From the cell containing the given text, extract its center point as [x, y] coordinate. 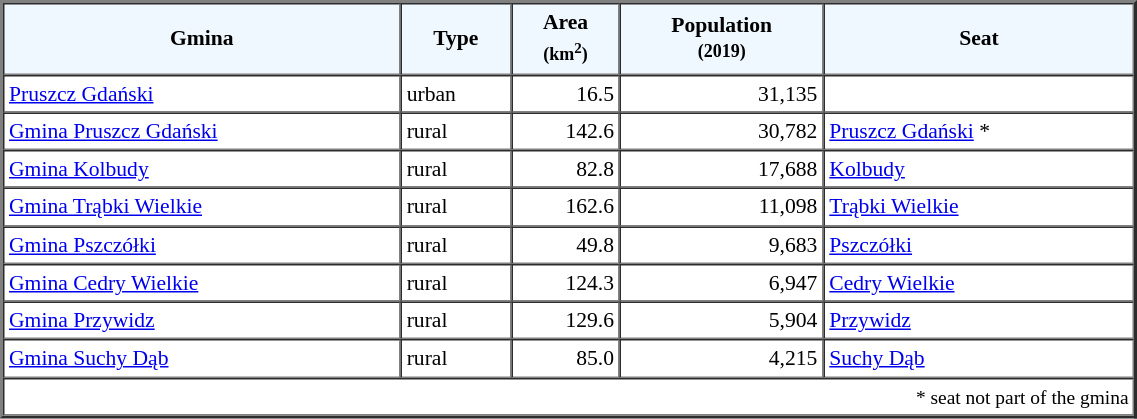
129.6 [566, 321]
124.3 [566, 283]
Gmina Trąbki Wielkie [202, 207]
Seat [978, 38]
urban [456, 93]
5,904 [722, 321]
Gmina Pszczółki [202, 245]
Gmina Suchy Dąb [202, 359]
Trąbki Wielkie [978, 207]
Pruszcz Gdański [202, 93]
85.0 [566, 359]
* seat not part of the gmina [569, 396]
49.8 [566, 245]
Suchy Dąb [978, 359]
82.8 [566, 169]
Przywidz [978, 321]
17,688 [722, 169]
11,098 [722, 207]
30,782 [722, 131]
Area(km2) [566, 38]
Cedry Wielkie [978, 283]
Gmina Przywidz [202, 321]
Gmina Pruszcz Gdański [202, 131]
Kolbudy [978, 169]
16.5 [566, 93]
Pszczółki [978, 245]
6,947 [722, 283]
Type [456, 38]
31,135 [722, 93]
9,683 [722, 245]
Gmina [202, 38]
Gmina Kolbudy [202, 169]
142.6 [566, 131]
Pruszcz Gdański * [978, 131]
Population(2019) [722, 38]
162.6 [566, 207]
4,215 [722, 359]
Gmina Cedry Wielkie [202, 283]
